For the text-containing cell, return its midpoint in [x, y] coordinate format. 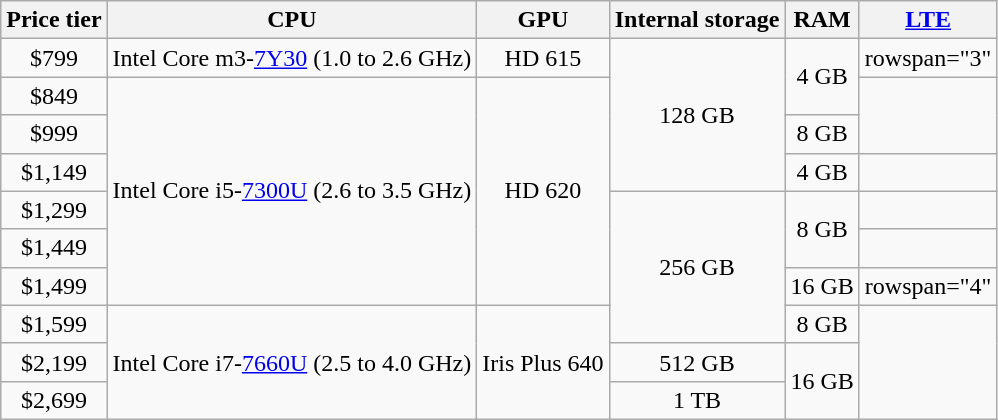
$799 [54, 58]
$1,499 [54, 286]
CPU [292, 20]
Internal storage [697, 20]
GPU [543, 20]
$2,199 [54, 362]
$999 [54, 134]
LTE [928, 20]
$1,299 [54, 210]
$1,599 [54, 324]
1 TB [697, 400]
rowspan="3" [928, 58]
256 GB [697, 267]
Intel Core i5-7300U (2.6 to 3.5 GHz) [292, 191]
Intel Core i7-7660U (2.5 to 4.0 GHz) [292, 362]
128 GB [697, 115]
RAM [822, 20]
512 GB [697, 362]
$849 [54, 96]
HD 615 [543, 58]
HD 620 [543, 191]
rowspan="4" [928, 286]
Price tier [54, 20]
$2,699 [54, 400]
Iris Plus 640 [543, 362]
$1,149 [54, 172]
$1,449 [54, 248]
Intel Core m3-7Y30 (1.0 to 2.6 GHz) [292, 58]
